Identify which cell holds the provided text, then report its [X, Y] central coordinate. 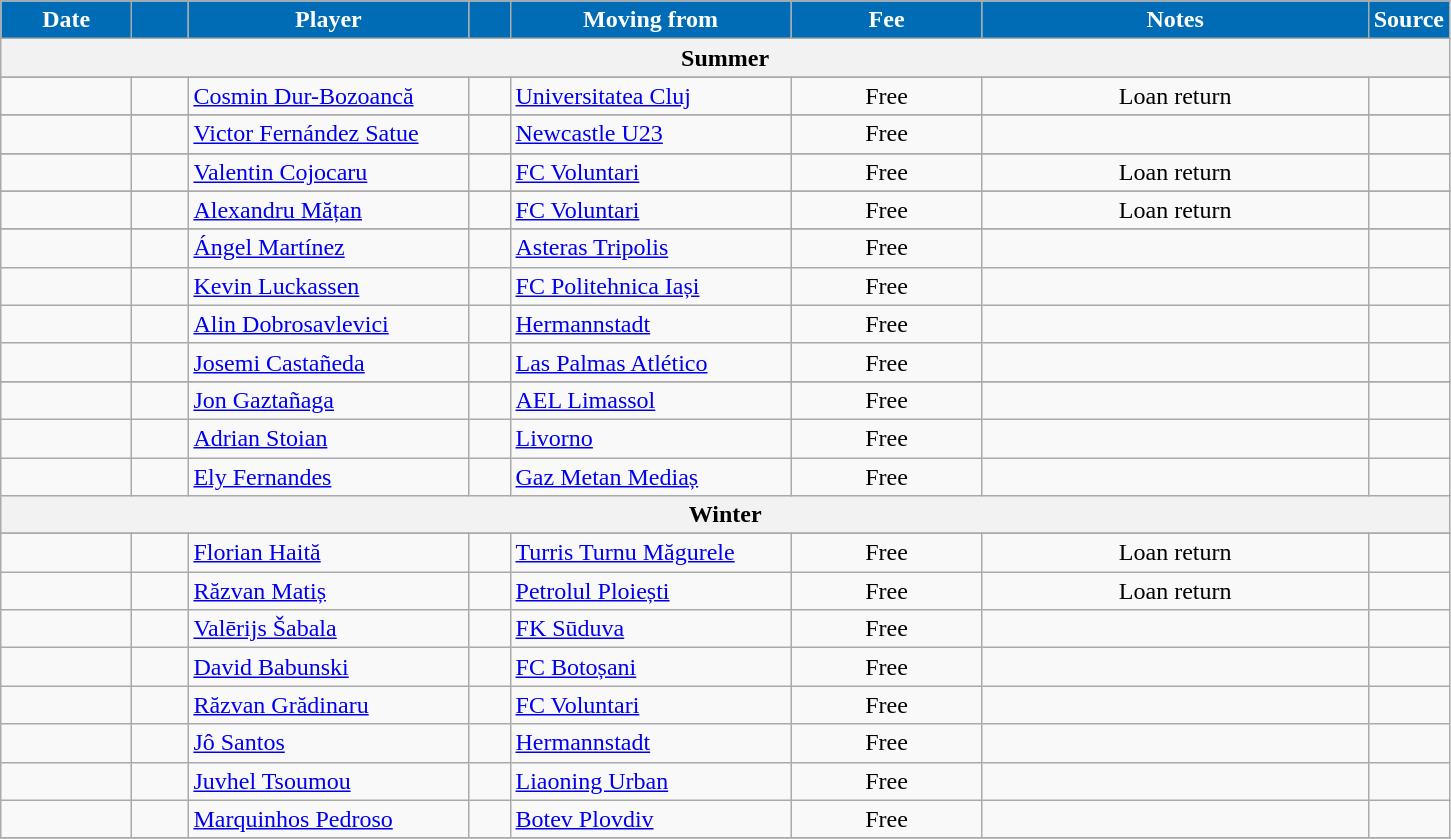
Winter [726, 515]
Răzvan Matiș [328, 591]
Alin Dobrosavlevici [328, 324]
Juvhel Tsoumou [328, 781]
Date [66, 20]
FK Sūduva [650, 629]
Liaoning Urban [650, 781]
Petrolul Ploiești [650, 591]
David Babunski [328, 667]
Ángel Martínez [328, 248]
Livorno [650, 438]
Summer [726, 58]
FC Botoșani [650, 667]
Player [328, 20]
Fee [886, 20]
Jô Santos [328, 743]
Moving from [650, 20]
Botev Plovdiv [650, 819]
Las Palmas Atlético [650, 362]
Valērijs Šabala [328, 629]
Victor Fernández Satue [328, 134]
Florian Haită [328, 553]
Adrian Stoian [328, 438]
Source [1408, 20]
Răzvan Grădinaru [328, 705]
Turris Turnu Măgurele [650, 553]
Alexandru Mățan [328, 210]
Cosmin Dur-Bozoancă [328, 96]
Marquinhos Pedroso [328, 819]
Valentin Cojocaru [328, 172]
Notes [1175, 20]
Jon Gaztañaga [328, 400]
Ely Fernandes [328, 477]
FC Politehnica Iași [650, 286]
AEL Limassol [650, 400]
Gaz Metan Mediaș [650, 477]
Newcastle U23 [650, 134]
Josemi Castañeda [328, 362]
Universitatea Cluj [650, 96]
Kevin Luckassen [328, 286]
Asteras Tripolis [650, 248]
